Output the [x, y] coordinate of the center of the cell containing the given text.  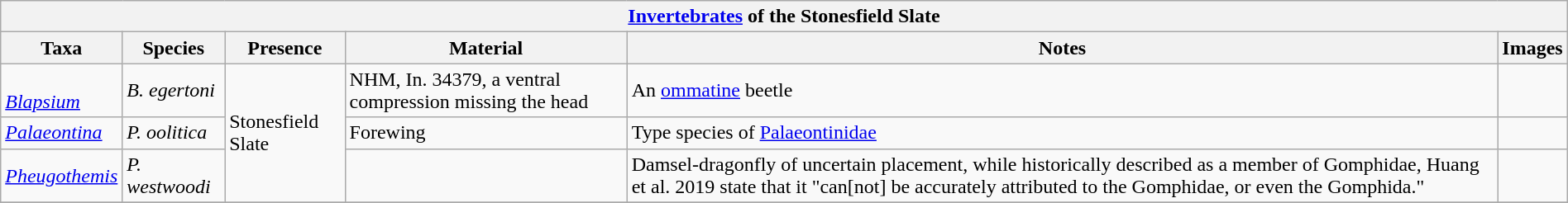
Stonesfield Slate [284, 133]
P. oolitica [174, 133]
Forewing [486, 133]
An ommatine beetle [1062, 91]
Blapsium [61, 91]
Material [486, 48]
Type species of Palaeontinidae [1062, 133]
Pheugothemis [61, 175]
B. egertoni [174, 91]
Species [174, 48]
Notes [1062, 48]
Invertebrates of the Stonesfield Slate [784, 17]
Palaeontina [61, 133]
Presence [284, 48]
NHM, In. 34379, a ventral compression missing the head [486, 91]
Taxa [61, 48]
Images [1532, 48]
P. westwoodi [174, 175]
